Detect which cell encompasses the target text, then output its [x, y] center coordinate. 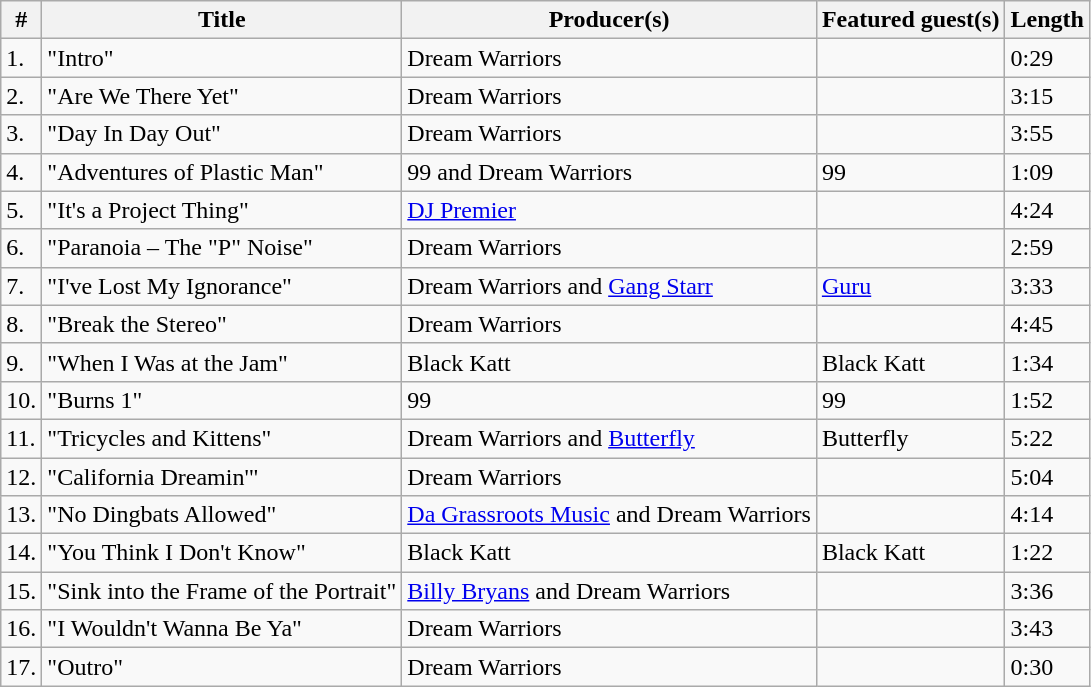
"California Dreamin'" [222, 477]
4:24 [1047, 210]
"Break the Stereo" [222, 324]
4:14 [1047, 515]
17. [22, 667]
"Day In Day Out" [222, 134]
"Are We There Yet" [222, 96]
0:29 [1047, 58]
1:52 [1047, 400]
"When I Was at the Jam" [222, 362]
8. [22, 324]
12. [22, 477]
"It's a Project Thing" [222, 210]
3:36 [1047, 591]
6. [22, 248]
"Outro" [222, 667]
13. [22, 515]
16. [22, 629]
Dream Warriors and Gang Starr [610, 286]
2. [22, 96]
"Burns 1" [222, 400]
5:22 [1047, 438]
"Intro" [222, 58]
3:43 [1047, 629]
4. [22, 172]
"Sink into the Frame of the Portrait" [222, 591]
7. [22, 286]
1. [22, 58]
Featured guest(s) [910, 20]
"Tricycles and Kittens" [222, 438]
"Paranoia – The "P" Noise" [222, 248]
4:45 [1047, 324]
Title [222, 20]
0:30 [1047, 667]
"Adventures of Plastic Man" [222, 172]
3:55 [1047, 134]
Butterfly [910, 438]
"You Think I Don't Know" [222, 553]
15. [22, 591]
11. [22, 438]
5. [22, 210]
"I've Lost My Ignorance" [222, 286]
Dream Warriors and Butterfly [610, 438]
3. [22, 134]
"I Wouldn't Wanna Be Ya" [222, 629]
3:33 [1047, 286]
# [22, 20]
1:34 [1047, 362]
"No Dingbats Allowed" [222, 515]
1:22 [1047, 553]
1:09 [1047, 172]
9. [22, 362]
10. [22, 400]
Producer(s) [610, 20]
3:15 [1047, 96]
Length [1047, 20]
99 and Dream Warriors [610, 172]
2:59 [1047, 248]
14. [22, 553]
Da Grassroots Music and Dream Warriors [610, 515]
Guru [910, 286]
5:04 [1047, 477]
DJ Premier [610, 210]
Billy Bryans and Dream Warriors [610, 591]
